Extract the (x, y) coordinate from the center of the cell holding the provided text.  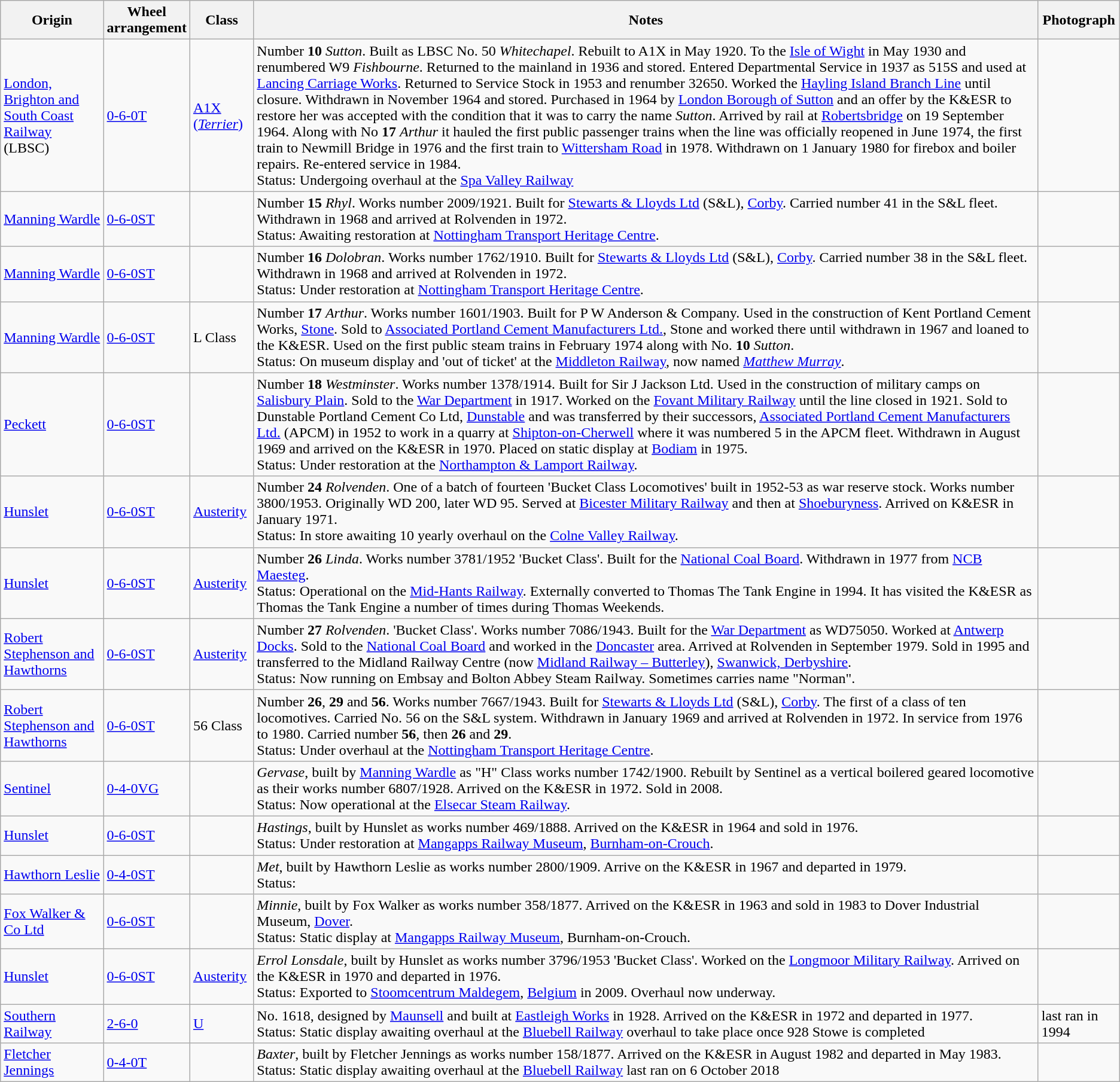
A1X (Terrier) (221, 115)
Fox Walker & Co Ltd (52, 922)
Southern Railway (52, 1024)
Peckett (52, 425)
Origin (52, 20)
0-4-0T (147, 1062)
U (221, 1024)
Class (221, 20)
0-4-0VG (147, 788)
Fletcher Jennings (52, 1062)
Sentinel (52, 788)
London, Brighton and South Coast Railway (LBSC) (52, 115)
L Class (221, 337)
last ran in 1994 (1079, 1024)
Wheelarrangement (147, 20)
56 Class (221, 725)
0-4-0ST (147, 874)
Met, built by Hawthorn Leslie as works number 2800/1909. Arrive on the K&ESR in 1967 and departed in 1979.Status: (646, 874)
0-6-0T (147, 115)
2-6-0 (147, 1024)
Notes (646, 20)
Photograph (1079, 20)
Hawthorn Leslie (52, 874)
